Pinpoint the cell where the given text exists, returning its (x, y) midpoint coordinate. 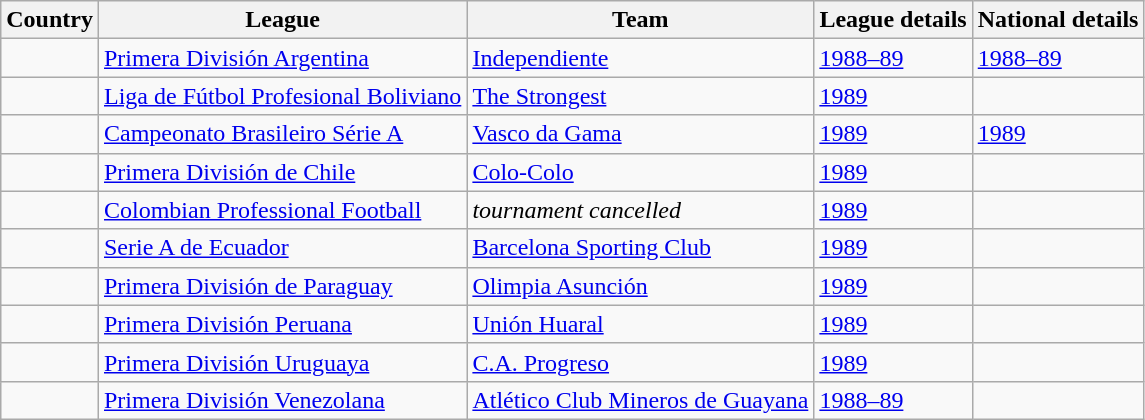
Independiente (640, 58)
Colo-Colo (640, 172)
Olimpia Asunción (640, 286)
tournament cancelled (640, 210)
Country (50, 20)
Unión Huaral (640, 324)
Barcelona Sporting Club (640, 248)
Vasco da Gama (640, 134)
Primera División Argentina (282, 58)
League (282, 20)
Primera División Peruana (282, 324)
Team (640, 20)
National details (1058, 20)
Primera División de Paraguay (282, 286)
Primera División Uruguaya (282, 362)
Serie A de Ecuador (282, 248)
Primera División de Chile (282, 172)
Liga de Fútbol Profesional Boliviano (282, 96)
C.A. Progreso (640, 362)
Primera División Venezolana (282, 400)
Atlético Club Mineros de Guayana (640, 400)
League details (893, 20)
Campeonato Brasileiro Série A (282, 134)
The Strongest (640, 96)
Colombian Professional Football (282, 210)
